For the text-containing cell, return its midpoint in (x, y) coordinate format. 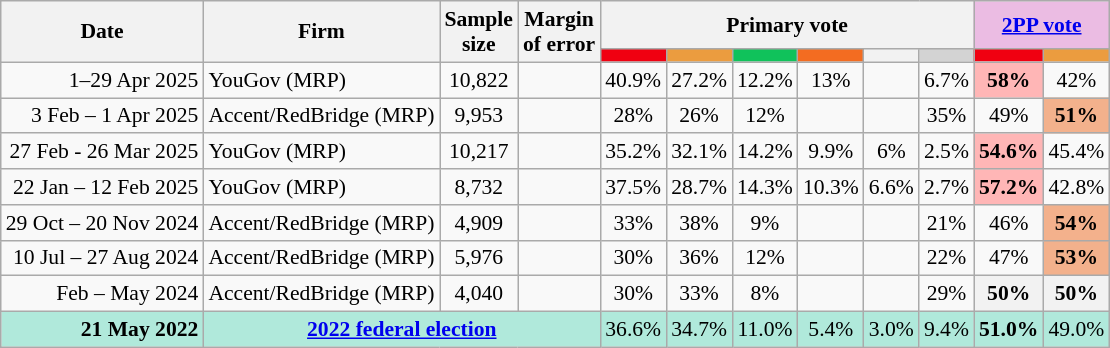
Marginof error (559, 32)
14.2% (765, 152)
9% (765, 223)
9,953 (479, 116)
22% (946, 258)
8,732 (479, 187)
10.3% (831, 187)
14.3% (765, 187)
45.4% (1076, 152)
2PP vote (1042, 25)
9.9% (831, 152)
2022 federal election (402, 330)
54.6% (1008, 152)
6% (892, 152)
21% (946, 223)
10 Jul – 27 Aug 2024 (102, 258)
29% (946, 294)
35.2% (633, 152)
Samplesize (479, 32)
13% (831, 80)
38% (699, 223)
10,217 (479, 152)
40.9% (633, 80)
58% (1008, 80)
29 Oct – 20 Nov 2024 (102, 223)
49% (1008, 116)
26% (699, 116)
57.2% (1008, 187)
51% (1076, 116)
5.4% (831, 330)
10,822 (479, 80)
51.0% (1008, 330)
22 Jan – 12 Feb 2025 (102, 187)
3.0% (892, 330)
54% (1076, 223)
53% (1076, 258)
Primary vote (787, 25)
27.2% (699, 80)
35% (946, 116)
6.6% (892, 187)
Firm (321, 32)
3 Feb – 1 Apr 2025 (102, 116)
47% (1008, 258)
1–29 Apr 2025 (102, 80)
49.0% (1076, 330)
5,976 (479, 258)
37.5% (633, 187)
27 Feb - 26 Mar 2025 (102, 152)
46% (1008, 223)
28% (633, 116)
4,909 (479, 223)
2.7% (946, 187)
28.7% (699, 187)
Date (102, 32)
6.7% (946, 80)
34.7% (699, 330)
8% (765, 294)
21 May 2022 (102, 330)
12.2% (765, 80)
42% (1076, 80)
2.5% (946, 152)
11.0% (765, 330)
36.6% (633, 330)
32.1% (699, 152)
Feb – May 2024 (102, 294)
4,040 (479, 294)
36% (699, 258)
42.8% (1076, 187)
9.4% (946, 330)
